Scan for the cell matching the given text and deliver its [x, y] coordinate at center. 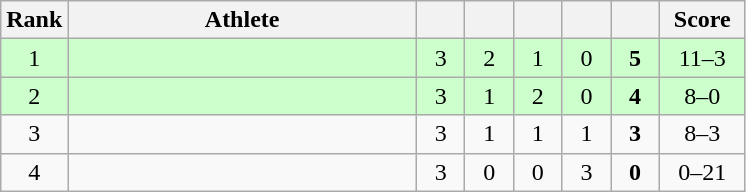
Athlete [242, 20]
Score [702, 20]
Rank [34, 20]
8–0 [702, 96]
5 [636, 58]
11–3 [702, 58]
0–21 [702, 172]
8–3 [702, 134]
